Extract the (x, y) coordinate from the center of the cell holding the provided text.  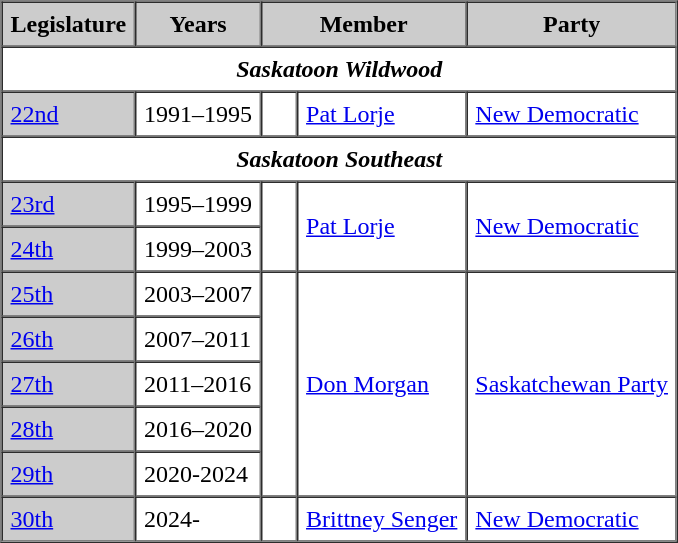
Member (364, 24)
1995–1999 (198, 204)
22nd (69, 114)
2020-2024 (198, 474)
23rd (69, 204)
Legislature (69, 24)
24th (69, 248)
1991–1995 (198, 114)
2007–2011 (198, 338)
25th (69, 294)
2016–2020 (198, 428)
Years (198, 24)
30th (69, 518)
29th (69, 474)
2024- (198, 518)
Saskatchewan Party (572, 384)
2011–2016 (198, 384)
26th (69, 338)
28th (69, 428)
Saskatoon Wildwood (340, 68)
Brittney Senger (382, 518)
Party (572, 24)
1999–2003 (198, 248)
Don Morgan (382, 384)
Saskatoon Southeast (340, 158)
2003–2007 (198, 294)
27th (69, 384)
